Scan for the cell matching the given text and deliver its [x, y] coordinate at center. 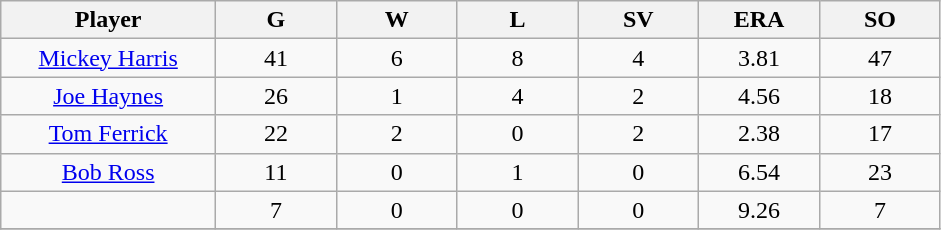
3.81 [760, 58]
6 [396, 58]
4.56 [760, 96]
17 [880, 134]
41 [276, 58]
Mickey Harris [108, 58]
Joe Haynes [108, 96]
W [396, 20]
18 [880, 96]
Player [108, 20]
9.26 [760, 210]
26 [276, 96]
11 [276, 172]
L [518, 20]
47 [880, 58]
Bob Ross [108, 172]
SV [638, 20]
23 [880, 172]
8 [518, 58]
G [276, 20]
6.54 [760, 172]
Tom Ferrick [108, 134]
SO [880, 20]
22 [276, 134]
ERA [760, 20]
2.38 [760, 134]
